Provide the [x, y] coordinate of the cell's center where the given text is located.  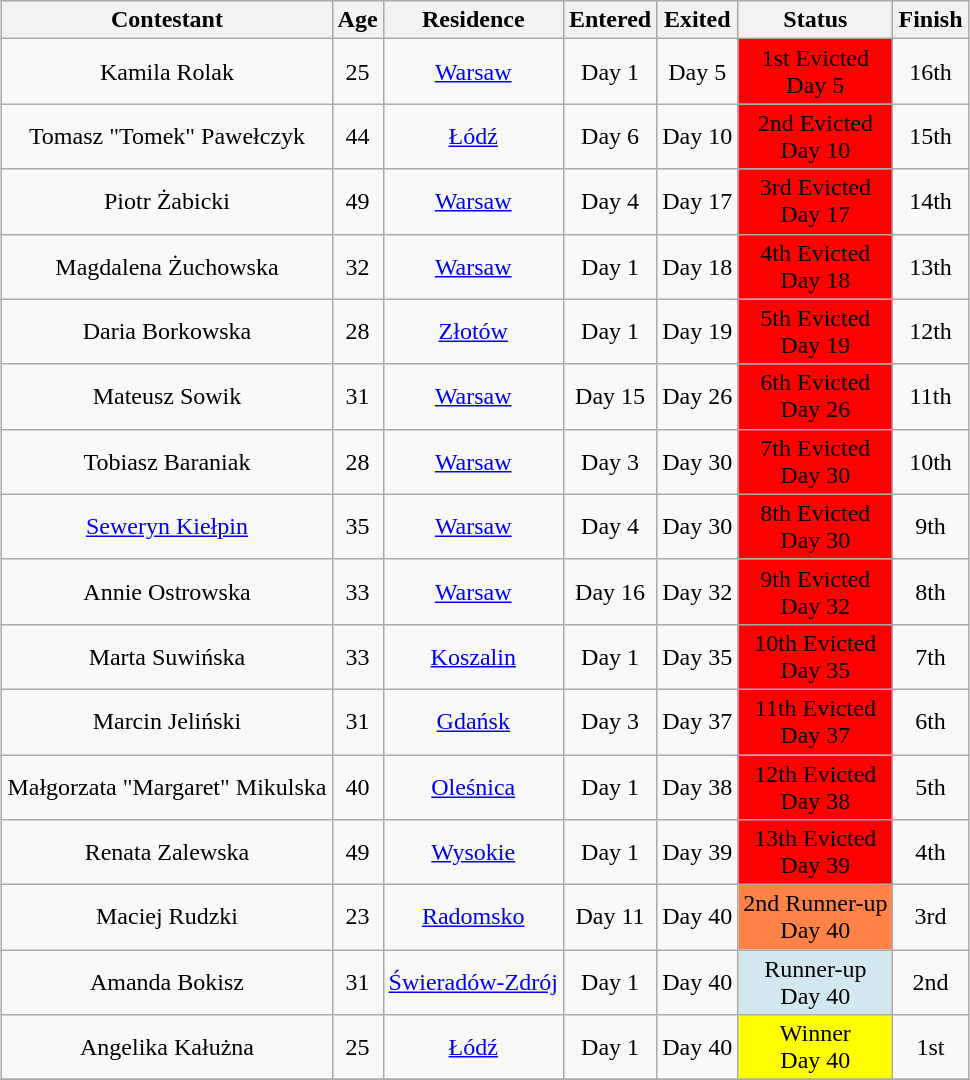
8th EvictedDay 30 [816, 526]
Status [816, 20]
Tobiasz Baraniak [167, 462]
Residence [473, 20]
1st EvictedDay 5 [816, 72]
35 [358, 526]
13th EvictedDay 39 [816, 852]
Amanda Bokisz [167, 982]
Exited [698, 20]
Contestant [167, 20]
Małgorzata "Margaret" Mikulska [167, 786]
Tomasz "Tomek" Pawełczyk [167, 136]
Age [358, 20]
8th [930, 592]
Angelika Kałużna [167, 1048]
Radomsko [473, 918]
Wysokie [473, 852]
7th [930, 656]
Day 35 [698, 656]
3rd EvictedDay 17 [816, 202]
Kamila Rolak [167, 72]
6th [930, 722]
Day 17 [698, 202]
Daria Borkowska [167, 332]
13th [930, 266]
9th [930, 526]
Day 15 [610, 396]
Świeradów-Zdrój [473, 982]
7th EvictedDay 30 [816, 462]
Day 6 [610, 136]
Day 32 [698, 592]
Day 38 [698, 786]
4th [930, 852]
Day 18 [698, 266]
Oleśnica [473, 786]
Runner-upDay 40 [816, 982]
9th EvictedDay 32 [816, 592]
14th [930, 202]
1st [930, 1048]
40 [358, 786]
Entered [610, 20]
12th EvictedDay 38 [816, 786]
Day 11 [610, 918]
10th EvictedDay 35 [816, 656]
5th EvictedDay 19 [816, 332]
15th [930, 136]
Day 26 [698, 396]
32 [358, 266]
Maciej Rudzki [167, 918]
Marta Suwińska [167, 656]
Annie Ostrowska [167, 592]
4th EvictedDay 18 [816, 266]
16th [930, 72]
Koszalin [473, 656]
Day 5 [698, 72]
Day 39 [698, 852]
2nd EvictedDay 10 [816, 136]
12th [930, 332]
44 [358, 136]
Day 10 [698, 136]
23 [358, 918]
2nd [930, 982]
Gdańsk [473, 722]
Seweryn Kiełpin [167, 526]
2nd Runner-upDay 40 [816, 918]
Piotr Żabicki [167, 202]
Renata Zalewska [167, 852]
Mateusz Sowik [167, 396]
Day 19 [698, 332]
11th [930, 396]
10th [930, 462]
6th EvictedDay 26 [816, 396]
WinnerDay 40 [816, 1048]
Day 16 [610, 592]
11th EvictedDay 37 [816, 722]
Day 37 [698, 722]
Złotów [473, 332]
5th [930, 786]
Marcin Jeliński [167, 722]
3rd [930, 918]
Finish [930, 20]
Magdalena Żuchowska [167, 266]
